Scan for the cell matching the given text and deliver its (x, y) coordinate at center. 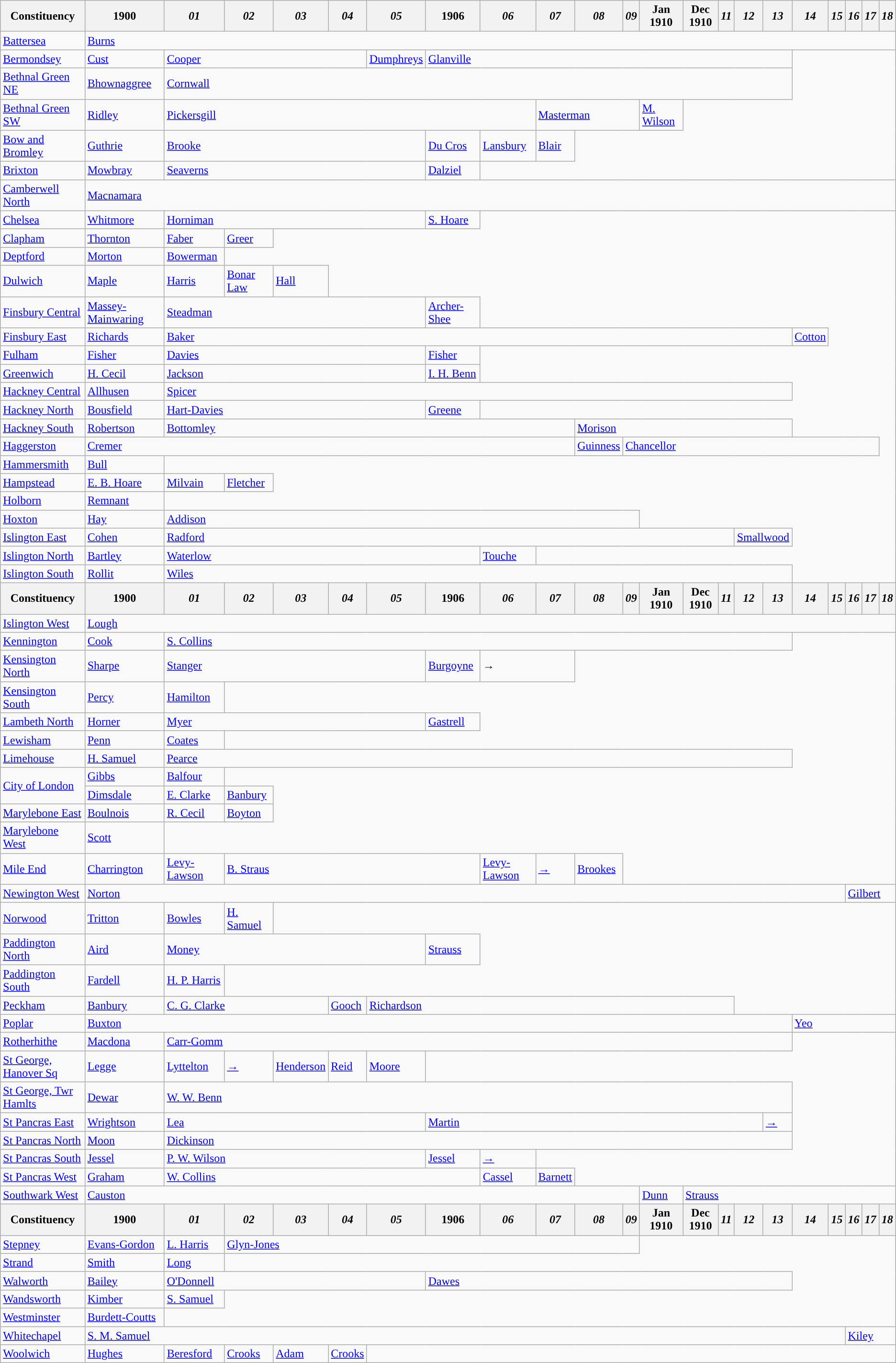
Islington North (43, 555)
Evans-Gordon (124, 1244)
Aird (124, 949)
Bailey (124, 1281)
Macdona (124, 1042)
Lansbury (508, 146)
Gastrell (453, 722)
Adam (301, 1354)
Gibbs (124, 777)
Cassel (508, 1177)
St Pancras South (43, 1159)
Maple (124, 281)
Chelsea (43, 220)
M. Wilson (661, 115)
Fulham (43, 355)
Deptford (43, 256)
Kiley (870, 1335)
Milvain (194, 483)
Kimber (124, 1299)
Percy (124, 697)
Lyttelton (194, 1067)
E. B. Hoare (124, 483)
Kensington North (43, 666)
Islington West (43, 623)
Glyn-Jones (432, 1244)
Baker (478, 337)
Harris (194, 281)
O'Donnell (295, 1281)
Guinness (599, 446)
Westminster (43, 1317)
Hay (124, 519)
Guthrie (124, 146)
Islington South (43, 574)
St Pancras West (43, 1177)
Mowbray (124, 170)
Myer (295, 722)
Wrightson (124, 1122)
Norton (465, 893)
Southwark West (43, 1195)
Newington West (43, 893)
Lambeth North (43, 722)
Masterman (588, 115)
Touche (508, 555)
Archer-Shee (453, 312)
Strand (43, 1262)
P. W. Wilson (295, 1159)
Finsbury Central (43, 312)
Greene (453, 410)
S. Collins (478, 642)
Burns (490, 41)
Fardell (124, 980)
Buxton (438, 1024)
Robertson (124, 428)
L. Harris (194, 1244)
Clapham (43, 238)
City of London (43, 786)
Marylebone West (43, 838)
Finsbury East (43, 337)
H. Cecil (124, 373)
Reid (347, 1067)
Hackney South (43, 428)
Horniman (295, 220)
Boyton (249, 813)
Pearce (478, 758)
Legge (124, 1067)
Gilbert (870, 893)
Massey-Mainwaring (124, 312)
Bhownaggree (124, 83)
Bermondsey (43, 59)
Cremer (330, 446)
Penn (124, 740)
Spicer (478, 392)
Chancellor (750, 446)
B. Straus (352, 868)
Poplar (43, 1024)
Horner (124, 722)
Marylebone East (43, 813)
Bowerman (194, 256)
Money (295, 949)
Graham (124, 1177)
Cook (124, 642)
Limehouse (43, 758)
I. H. Benn (453, 373)
Du Cros (453, 146)
Rotherhithe (43, 1042)
Bousfield (124, 410)
Brixton (43, 170)
Allhusen (124, 392)
St Pancras North (43, 1140)
Burgoyne (453, 666)
Barnett (555, 1177)
Beresford (194, 1354)
Macnamara (490, 195)
Dunn (661, 1195)
Peckham (43, 1005)
Bull (124, 464)
St Pancras East (43, 1122)
Glanville (609, 59)
Kennington (43, 642)
Brooke (295, 146)
Hackney North (43, 410)
Sharpe (124, 666)
Battersea (43, 41)
C. G. Clarke (246, 1005)
Mile End (43, 868)
Seaverns (295, 170)
Henderson (301, 1067)
Bonar Law (249, 281)
Richardson (550, 1005)
Cohen (124, 537)
Cornwall (478, 83)
Holborn (43, 501)
Coates (194, 740)
Paddington South (43, 980)
Pickersgill (350, 115)
Greenwich (43, 373)
Smith (124, 1262)
Jackson (295, 373)
Hughes (124, 1354)
Radford (449, 537)
Hampstead (43, 483)
W. W. Benn (478, 1097)
Norwood (43, 918)
Remnant (124, 501)
Smallwood (763, 537)
S. Samuel (194, 1299)
Steadman (295, 312)
Brookes (599, 868)
Cust (124, 59)
Cooper (265, 59)
Cotton (810, 337)
Islington East (43, 537)
Yeo (843, 1024)
Davies (295, 355)
Lough (490, 623)
Wandsworth (43, 1299)
Hall (301, 281)
Bethnal Green SW (43, 115)
Dulwich (43, 281)
Tritton (124, 918)
Woolwich (43, 1354)
Bartley (124, 555)
S. M. Samuel (465, 1335)
Walworth (43, 1281)
Hammersmith (43, 464)
Fletcher (249, 483)
Blair (555, 146)
Stepney (43, 1244)
Kensington South (43, 697)
Causton (362, 1195)
St George, Twr Hamlts (43, 1097)
W. Collins (322, 1177)
Paddington North (43, 949)
Moore (396, 1067)
Charrington (124, 868)
Greer (249, 238)
R. Cecil (194, 813)
Dalziel (453, 170)
Boulnois (124, 813)
Morison (683, 428)
Bottomley (370, 428)
Bethnal Green NE (43, 83)
Dumphreys (396, 59)
Addison (402, 519)
Bowles (194, 918)
Faber (194, 238)
Ridley (124, 115)
Thornton (124, 238)
Martin (594, 1122)
Moon (124, 1140)
Scott (124, 838)
Richards (124, 337)
Wiles (478, 574)
H. P. Harris (194, 980)
Lea (295, 1122)
Gooch (347, 1005)
St George, Hanover Sq (43, 1067)
Rollit (124, 574)
Burdett-Coutts (124, 1317)
Dawes (609, 1281)
Hamilton (194, 697)
Hart-Davies (295, 410)
Long (194, 1262)
Bow and Bromley (43, 146)
Carr-Gomm (478, 1042)
Whitechapel (43, 1335)
Dimsdale (124, 795)
Hackney Central (43, 392)
Dickinson (478, 1140)
Hoxton (43, 519)
Morton (124, 256)
Dewar (124, 1097)
Waterlow (322, 555)
S. Hoare (453, 220)
Stanger (295, 666)
Haggerston (43, 446)
Lewisham (43, 740)
Whitmore (124, 220)
E. Clarke (194, 795)
Camberwell North (43, 195)
Balfour (194, 777)
